Locate the cell with the specified text and output its (X, Y) center coordinate. 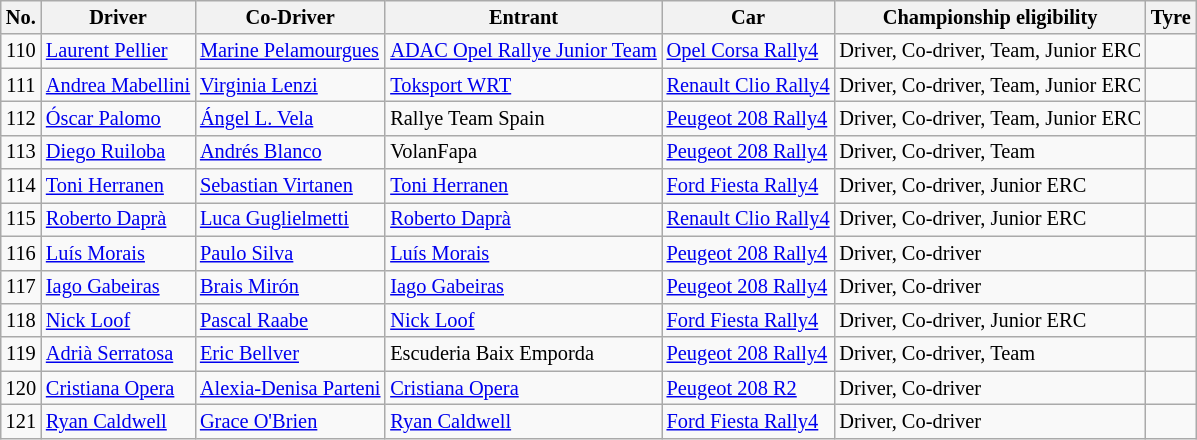
Driver (118, 17)
Laurent Pellier (118, 51)
Andrés Blanco (290, 152)
Rallye Team Spain (523, 118)
Car (748, 17)
VolanFapa (523, 152)
113 (21, 152)
Peugeot 208 R2 (748, 388)
Adrià Serratosa (118, 354)
120 (21, 388)
Brais Mirón (290, 287)
Opel Corsa Rally4 (748, 51)
Diego Ruiloba (118, 152)
Virginia Lenzi (290, 85)
112 (21, 118)
ADAC Opel Rallye Junior Team (523, 51)
Toksport WRT (523, 85)
Marine Pelamourgues (290, 51)
Co-Driver (290, 17)
115 (21, 219)
Paulo Silva (290, 253)
Alexia-Denisa Parteni (290, 388)
Sebastian Virtanen (290, 186)
118 (21, 320)
Championship eligibility (990, 17)
Escuderia Baix Emporda (523, 354)
Andrea Mabellini (118, 85)
Tyre (1171, 17)
Grace O'Brien (290, 421)
110 (21, 51)
Óscar Palomo (118, 118)
116 (21, 253)
Ángel L. Vela (290, 118)
114 (21, 186)
Pascal Raabe (290, 320)
Entrant (523, 17)
No. (21, 17)
Eric Bellver (290, 354)
119 (21, 354)
121 (21, 421)
Luca Guglielmetti (290, 219)
117 (21, 287)
111 (21, 85)
